Search for the cell housing the specified text and yield its [x, y] center coordinate. 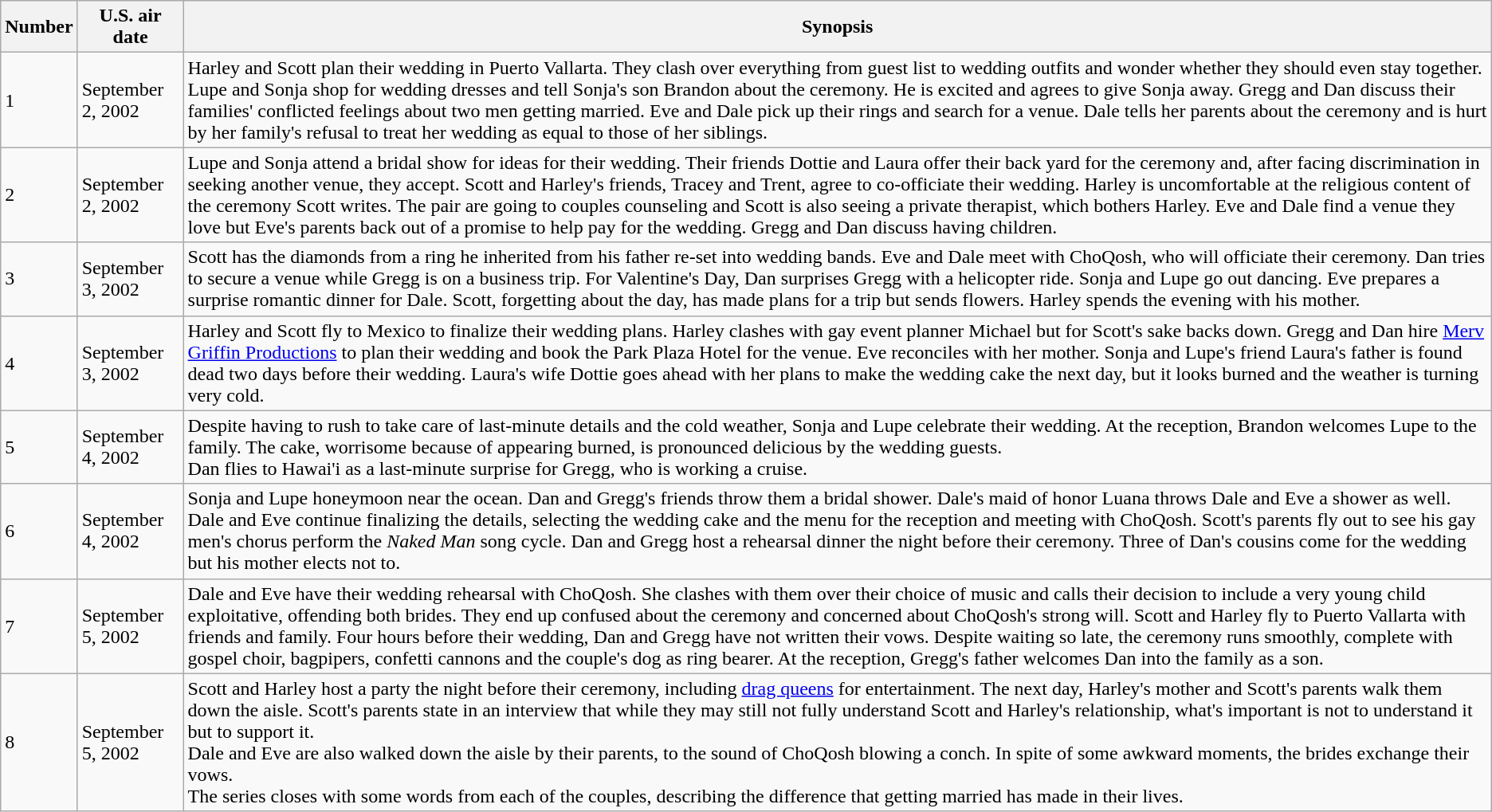
4 [39, 363]
Synopsis [837, 27]
7 [39, 626]
3 [39, 279]
5 [39, 447]
8 [39, 743]
6 [39, 531]
Number [39, 27]
2 [39, 194]
U.S. air date [131, 27]
1 [39, 100]
